Scan for the cell matching the given text and deliver its [x, y] coordinate at center. 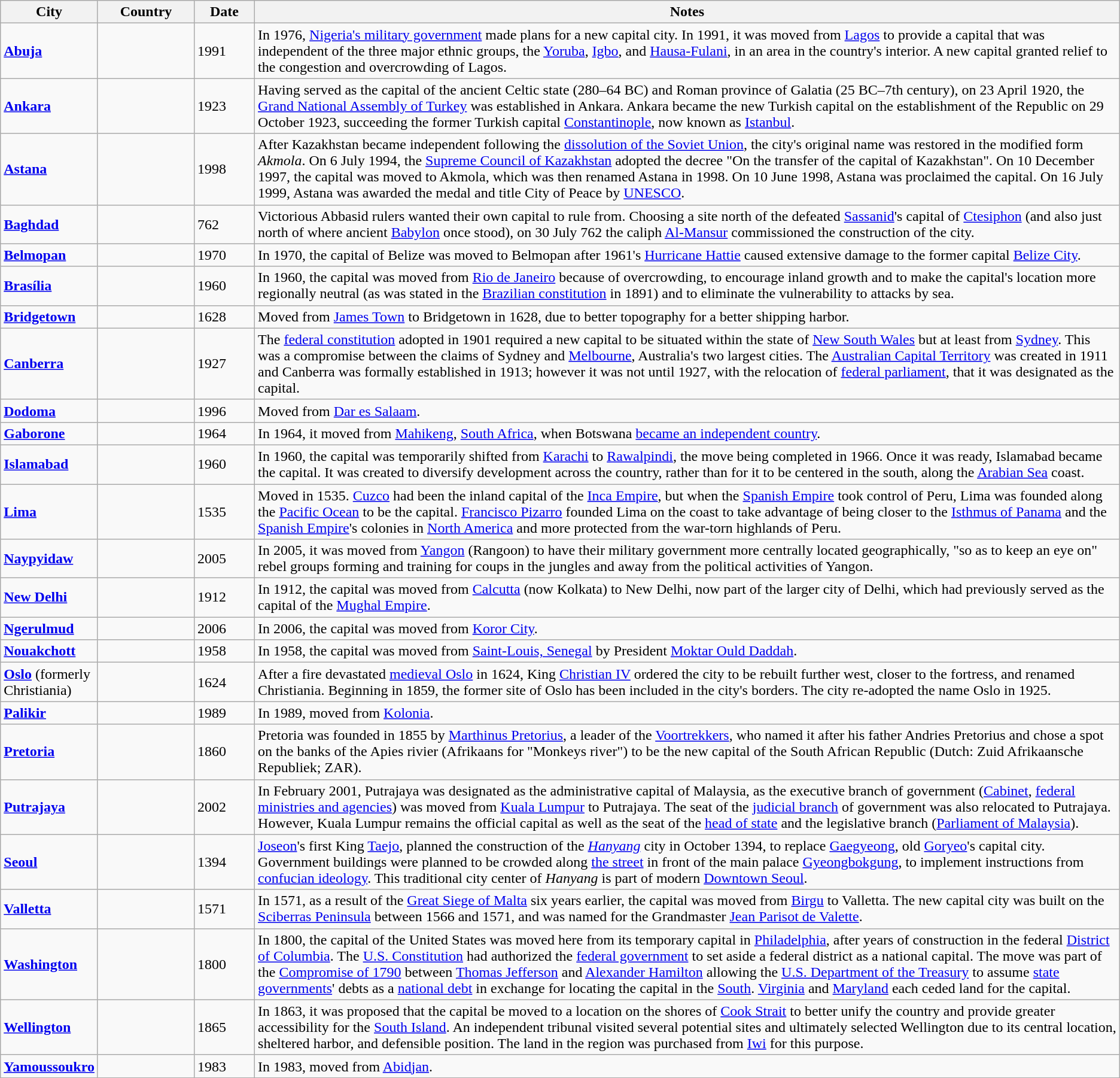
1860 [224, 752]
In 1989, moved from Kolonia. [687, 713]
Islamabad [49, 464]
1865 [224, 1027]
Gaborone [49, 433]
In 1958, the capital was moved from Saint-Louis, Senegal by President Moktar Ould Daddah. [687, 651]
1800 [224, 964]
Belmopan [49, 255]
1571 [224, 909]
1958 [224, 651]
Yamoussoukro [49, 1066]
In 1970, the capital of Belize was moved to Belmopan after 1961's Hurricane Hattie caused extensive damage to the former capital Belize City. [687, 255]
1964 [224, 433]
2005 [224, 559]
Nouakchott [49, 651]
City [49, 12]
Astana [49, 169]
Moved from James Town to Bridgetown in 1628, due to better topography for a better shipping harbor. [687, 317]
Palikir [49, 713]
Pretoria [49, 752]
Dodoma [49, 411]
Seoul [49, 862]
1927 [224, 364]
In 1964, it moved from Mahikeng, South Africa, when Botswana became an independent country. [687, 433]
Naypyidaw [49, 559]
1991 [224, 51]
Wellington [49, 1027]
2006 [224, 628]
Valletta [49, 909]
Moved from Dar es Salaam. [687, 411]
New Delhi [49, 597]
Bridgetown [49, 317]
762 [224, 224]
Baghdad [49, 224]
Lima [49, 511]
In 2006, the capital was moved from Koror City. [687, 628]
Ngerulmud [49, 628]
1983 [224, 1066]
1996 [224, 411]
1394 [224, 862]
Oslo (formerly Christiania) [49, 682]
In 1983, moved from Abidjan. [687, 1066]
Washington [49, 964]
1535 [224, 511]
1912 [224, 597]
Ankara [49, 106]
Putrajaya [49, 807]
2002 [224, 807]
Notes [687, 12]
1923 [224, 106]
1998 [224, 169]
1624 [224, 682]
Date [224, 12]
1989 [224, 713]
Country [146, 12]
Brasília [49, 286]
1628 [224, 317]
Abuja [49, 51]
Canberra [49, 364]
1970 [224, 255]
